Identify which cell holds the provided text, then report its [X, Y] central coordinate. 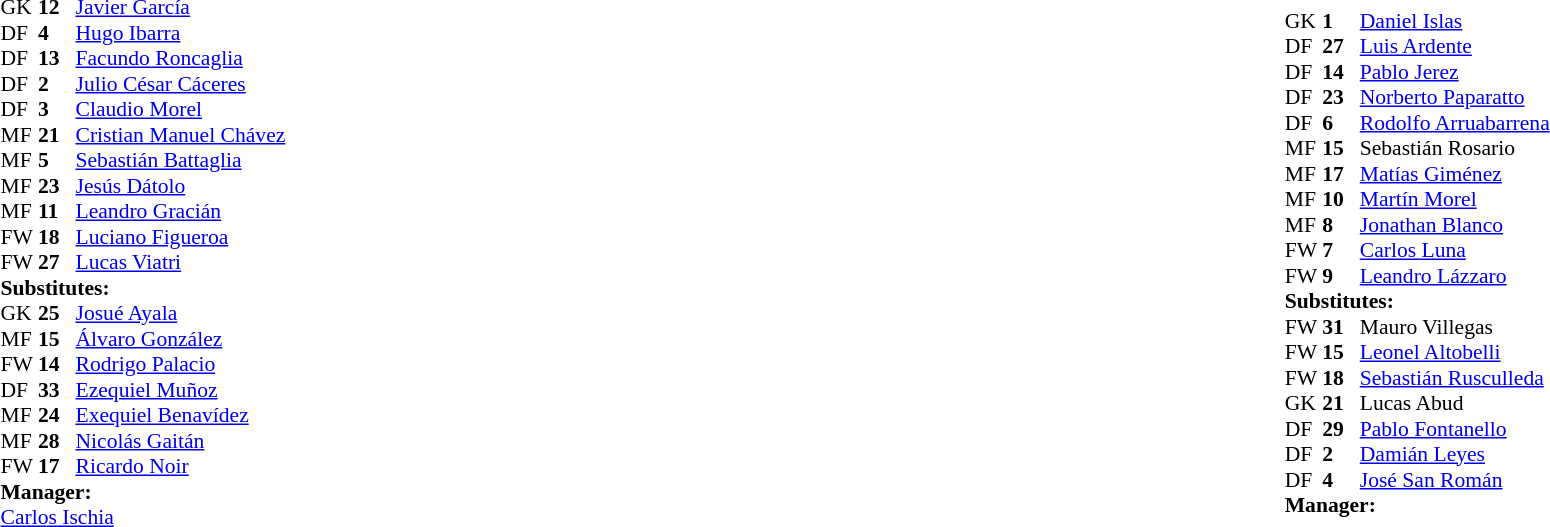
31 [1341, 326]
Cristian Manuel Chávez [181, 135]
25 [57, 313]
Álvaro González [181, 339]
Daniel Islas [1455, 20]
Jonathan Blanco [1455, 224]
Facundo Roncaglia [181, 59]
Pablo Jerez [1455, 71]
3 [57, 109]
Leandro Gracián [181, 211]
6 [1341, 122]
Rodolfo Arruabarrena [1455, 122]
Damián Leyes [1455, 454]
Josué Ayala [181, 313]
Sebastián Battaglia [181, 161]
Martín Morel [1455, 199]
Leonel Altobelli [1455, 352]
Ricardo Noir [181, 467]
10 [1341, 199]
José San Román [1455, 479]
Mauro Villegas [1455, 326]
8 [1341, 224]
Luciano Figueroa [181, 237]
13 [57, 59]
Sebastián Rusculleda [1455, 377]
28 [57, 441]
Matías Giménez [1455, 173]
Julio César Cáceres [181, 84]
Jesús Dátolo [181, 186]
7 [1341, 250]
Lucas Viatri [181, 263]
5 [57, 161]
Luis Ardente [1455, 46]
Norberto Paparatto [1455, 97]
Leandro Lázzaro [1455, 275]
Ezequiel Muñoz [181, 390]
24 [57, 415]
Carlos Luna [1455, 250]
11 [57, 211]
29 [1341, 428]
Claudio Morel [181, 109]
33 [57, 390]
Lucas Abud [1455, 403]
Rodrigo Palacio [181, 365]
Hugo Ibarra [181, 33]
Sebastián Rosario [1455, 148]
9 [1341, 275]
Pablo Fontanello [1455, 428]
Exequiel Benavídez [181, 415]
Nicolás Gaitán [181, 441]
1 [1341, 20]
